For the text-containing cell, return its midpoint in (x, y) coordinate format. 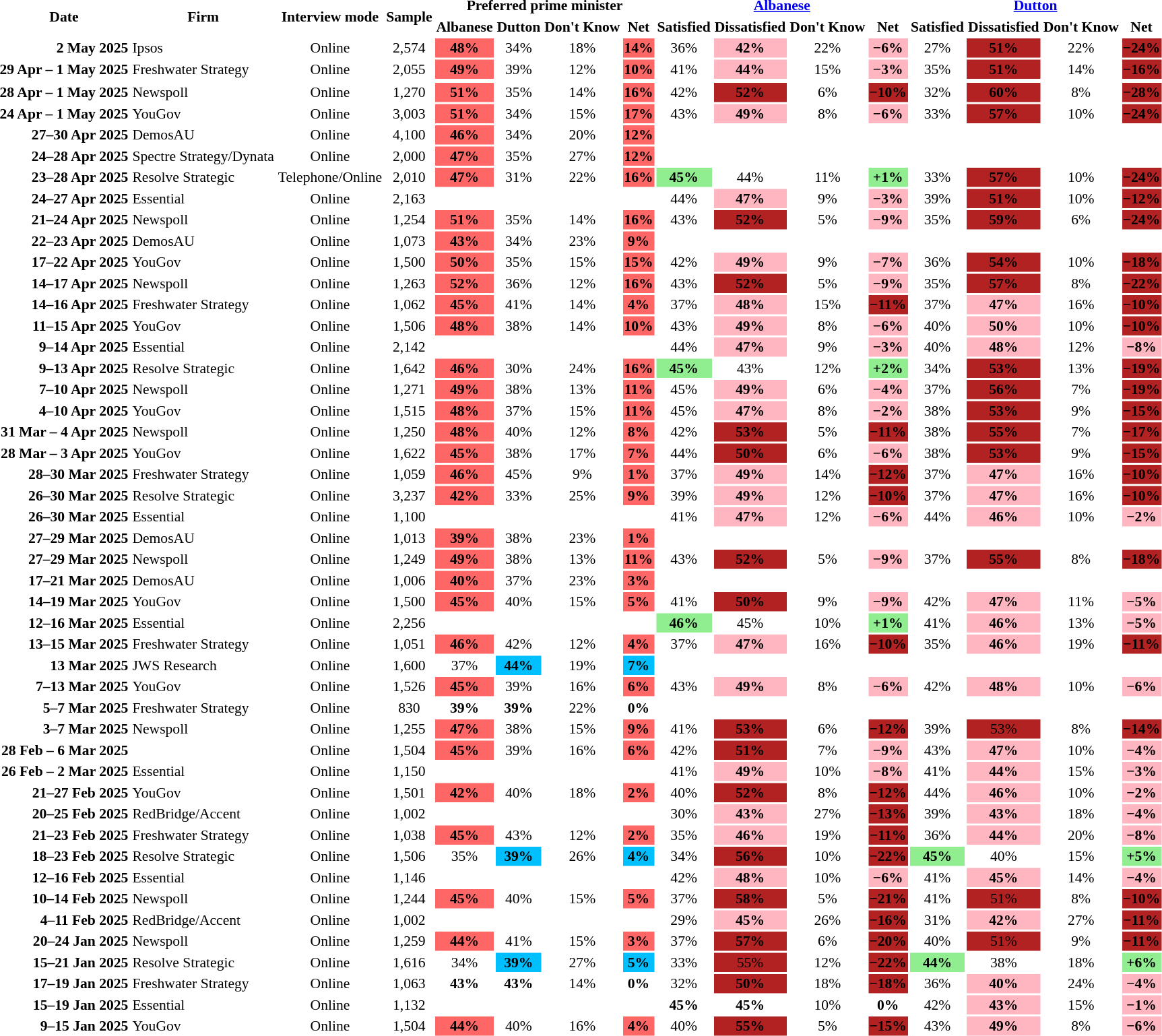
1,244 (410, 899)
−17% (1141, 432)
1,255 (410, 729)
−7% (888, 262)
Albanese (465, 27)
Dutton (519, 27)
2,256 (410, 622)
1,270 (410, 92)
1,051 (410, 644)
25% (582, 496)
−20% (888, 941)
830 (410, 707)
1,271 (410, 389)
1,501 (410, 792)
1,259 (410, 941)
+5% (1141, 856)
2,574 (410, 48)
Spectre Strategy/Dynata (203, 156)
1,063 (410, 983)
Telephone/Online (330, 177)
4,100 (410, 135)
54% (1004, 262)
60% (1004, 92)
2,055 (410, 69)
2,010 (410, 177)
1,013 (410, 538)
−1% (1141, 1005)
1,006 (410, 581)
1,132 (410, 1005)
1,515 (410, 411)
1,146 (410, 877)
−14% (1141, 729)
1,616 (410, 962)
1,150 (410, 771)
1,100 (410, 517)
1,059 (410, 474)
2,142 (410, 347)
1,249 (410, 559)
59% (1004, 220)
JWS Research (203, 666)
2,163 (410, 198)
Ipsos (203, 48)
58% (750, 899)
2,000 (410, 156)
1,254 (410, 220)
−28% (1141, 92)
−13% (888, 814)
1,642 (410, 368)
+2% (888, 368)
1,073 (410, 241)
1,526 (410, 686)
1,062 (410, 304)
1,250 (410, 432)
1,600 (410, 666)
−21% (888, 899)
1,622 (410, 453)
1,038 (410, 835)
+6% (1141, 962)
29% (684, 920)
3,237 (410, 496)
1,263 (410, 283)
3,003 (410, 113)
